Search for the cell housing the specified text and yield its (x, y) center coordinate. 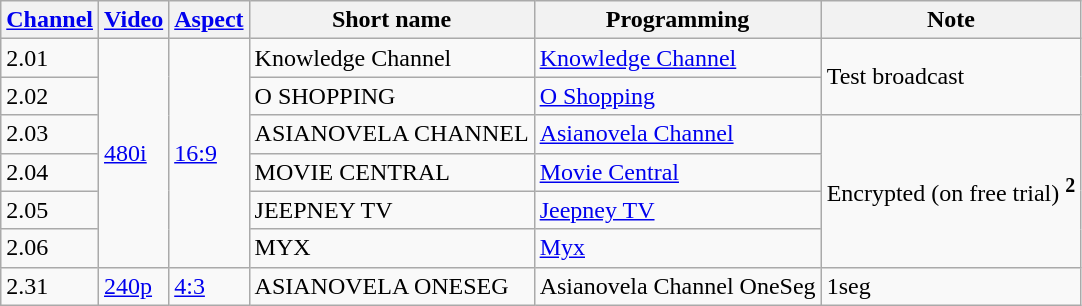
O Shopping (678, 96)
Jeepney TV (678, 210)
ASIANOVELA CHANNEL (392, 134)
O SHOPPING (392, 96)
480i (134, 153)
Asianovela Channel OneSeg (678, 286)
Short name (392, 20)
Aspect (209, 20)
Encrypted (on free trial) 2 (951, 191)
Channel (50, 20)
JEEPNEY TV (392, 210)
MOVIE CENTRAL (392, 172)
4:3 (209, 286)
Programming (678, 20)
2.04 (50, 172)
2.05 (50, 210)
Test broadcast (951, 77)
2.02 (50, 96)
ASIANOVELA ONESEG (392, 286)
Note (951, 20)
16:9 (209, 153)
2.03 (50, 134)
Myx (678, 248)
Asianovela Channel (678, 134)
2.06 (50, 248)
MYX (392, 248)
1seg (951, 286)
2.31 (50, 286)
Video (134, 20)
2.01 (50, 58)
Movie Central (678, 172)
240p (134, 286)
